Find where the given text appears and provide that cell's center as [X, Y] coordinate. 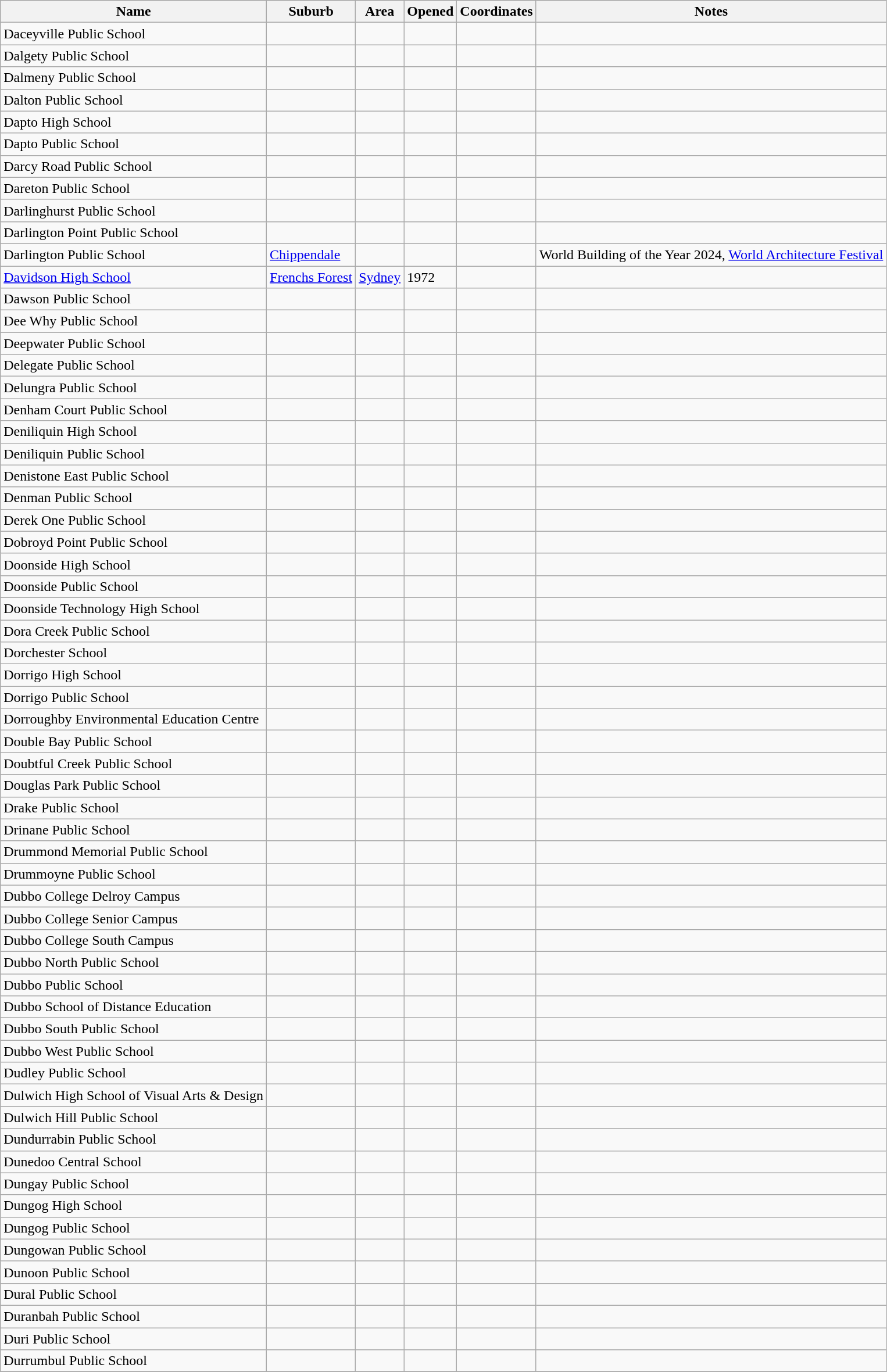
Doonside Public School [134, 586]
Dubbo College Delroy Campus [134, 896]
Dungowan Public School [134, 1250]
World Building of the Year 2024, World Architecture Festival [711, 255]
Dalmeny Public School [134, 78]
Dungog Public School [134, 1228]
Dural Public School [134, 1294]
Double Bay Public School [134, 741]
Denman Public School [134, 498]
Duranbah Public School [134, 1316]
Dubbo North Public School [134, 962]
Dubbo College South Campus [134, 940]
Dungog High School [134, 1206]
Dapto Public School [134, 144]
Darlinghurst Public School [134, 210]
Dulwich Hill Public School [134, 1117]
Dunedoo Central School [134, 1162]
Opened [430, 12]
Dungay Public School [134, 1184]
Doubtful Creek Public School [134, 764]
Dubbo College Senior Campus [134, 918]
Dubbo South Public School [134, 1029]
Dapto High School [134, 122]
Dubbo School of Distance Education [134, 1007]
Doonside High School [134, 564]
Dobroyd Point Public School [134, 542]
Deniliquin Public School [134, 454]
Dee Why Public School [134, 321]
Delungra Public School [134, 388]
Chippendale [312, 255]
Denham Court Public School [134, 410]
Dudley Public School [134, 1073]
Dulwich High School of Visual Arts & Design [134, 1095]
Dalton Public School [134, 100]
Notes [711, 12]
Drummond Memorial Public School [134, 852]
Area [380, 12]
Durrumbul Public School [134, 1361]
Drake Public School [134, 808]
Dunoon Public School [134, 1272]
Denistone East Public School [134, 476]
Dubbo Public School [134, 985]
Deniliquin High School [134, 432]
Duri Public School [134, 1338]
Doonside Technology High School [134, 608]
Derek One Public School [134, 520]
Dorchester School [134, 653]
1972 [430, 277]
Sydney [380, 277]
Douglas Park Public School [134, 786]
Coordinates [496, 12]
Darcy Road Public School [134, 166]
Darlington Point Public School [134, 232]
Delegate Public School [134, 366]
Dora Creek Public School [134, 631]
Dawson Public School [134, 299]
Dubbo West Public School [134, 1051]
Frenchs Forest [312, 277]
Name [134, 12]
Dorrigo High School [134, 675]
Dorroughby Environmental Education Centre [134, 719]
Darlington Public School [134, 255]
Daceyville Public School [134, 34]
Davidson High School [134, 277]
Drummoyne Public School [134, 874]
Dareton Public School [134, 188]
Drinane Public School [134, 830]
Dalgety Public School [134, 56]
Dorrigo Public School [134, 697]
Suburb [312, 12]
Deepwater Public School [134, 343]
Dundurrabin Public School [134, 1140]
